Pinpoint the cell where the given text exists, returning its [X, Y] midpoint coordinate. 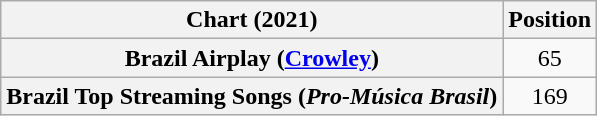
Position [550, 20]
169 [550, 96]
Chart (2021) [252, 20]
Brazil Airplay (Crowley) [252, 58]
Brazil Top Streaming Songs (Pro-Música Brasil) [252, 96]
65 [550, 58]
